Determine the (X, Y) coordinate at the center of the cell enclosing the given text.  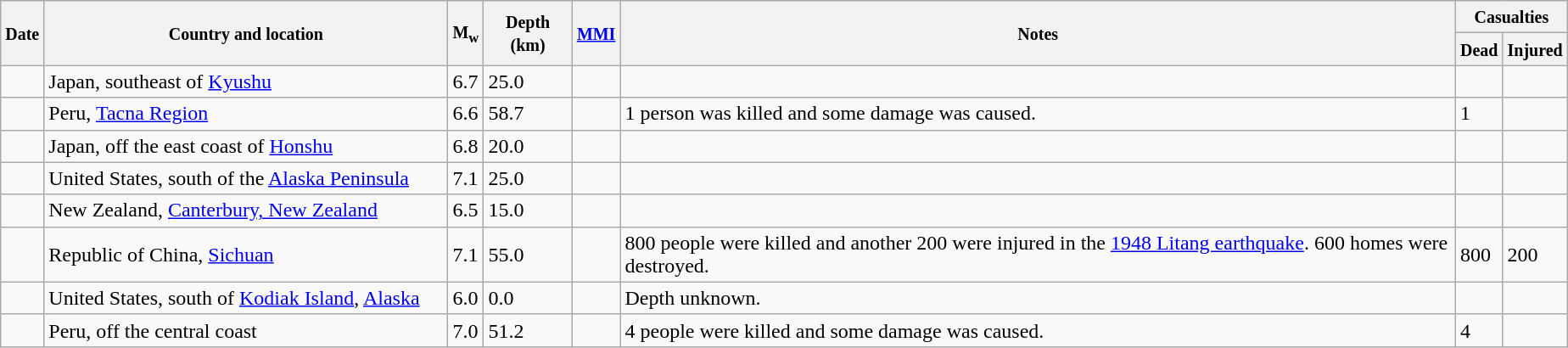
Notes (1039, 33)
6.8 (466, 146)
15.0 (528, 210)
Depth (km) (528, 33)
55.0 (528, 255)
New Zealand, Canterbury, New Zealand (246, 210)
Country and location (246, 33)
Japan, southeast of Kyushu (246, 81)
United States, south of the Alaska Peninsula (246, 178)
Mw (466, 33)
Depth unknown. (1039, 298)
200 (1535, 255)
51.2 (528, 330)
6.7 (466, 81)
800 (1479, 255)
Date (22, 33)
0.0 (528, 298)
4 people were killed and some damage was caused. (1039, 330)
United States, south of Kodiak Island, Alaska (246, 298)
Japan, off the east coast of Honshu (246, 146)
Injured (1535, 49)
Peru, off the central coast (246, 330)
58.7 (528, 114)
Peru, Tacna Region (246, 114)
Casualties (1511, 17)
4 (1479, 330)
6.0 (466, 298)
Republic of China, Sichuan (246, 255)
6.5 (466, 210)
800 people were killed and another 200 were injured in the 1948 Litang earthquake. 600 homes were destroyed. (1039, 255)
20.0 (528, 146)
1 (1479, 114)
Dead (1479, 49)
1 person was killed and some damage was caused. (1039, 114)
7.0 (466, 330)
MMI (596, 33)
6.6 (466, 114)
